Scan for the cell matching the given text and deliver its (X, Y) coordinate at center. 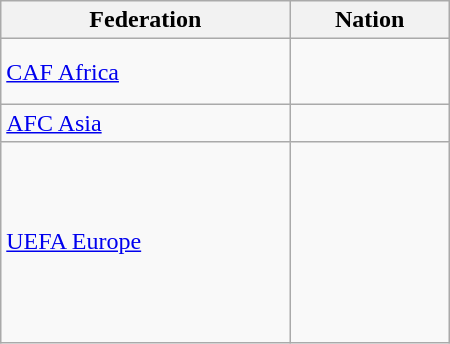
CAF Africa (146, 72)
Federation (146, 20)
Nation (370, 20)
UEFA Europe (146, 242)
AFC Asia (146, 123)
